Locate the cell with the specified text and output its (x, y) center coordinate. 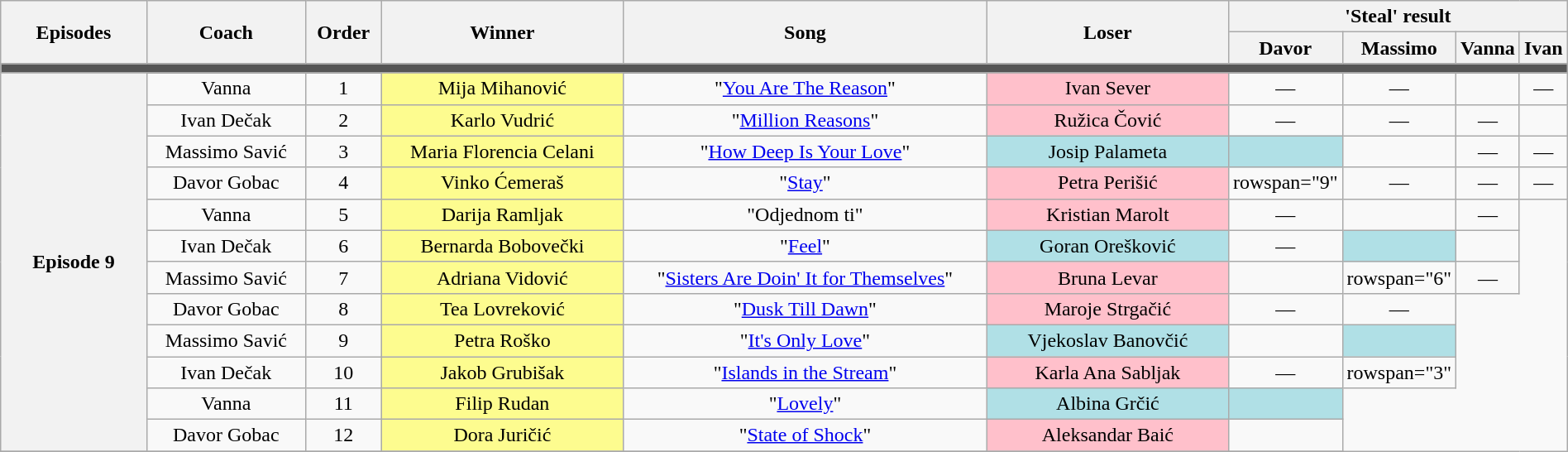
"Feel" (806, 246)
"Dusk Till Dawn" (806, 309)
Karla Ana Sabljak (1107, 372)
Winner (502, 32)
Albina Grčić (1107, 404)
1 (343, 89)
Dora Juričić (502, 435)
Loser (1107, 32)
Jakob Grubišak (502, 372)
4 (343, 183)
Adriana Vidović (502, 277)
"How Deep Is Your Love" (806, 151)
"You Are The Reason" (806, 89)
Massimo (1399, 48)
9 (343, 340)
"It's Only Love" (806, 340)
'Steal' result (1398, 17)
7 (343, 277)
Vinko Ćemeraš (502, 183)
"Islands in the Stream" (806, 372)
8 (343, 309)
5 (343, 214)
Petra Roško (502, 340)
Episodes (74, 32)
rowspan="3" (1399, 372)
Episode 9 (74, 262)
Bernarda Bobovečki (502, 246)
3 (343, 151)
12 (343, 435)
Goran Orešković (1107, 246)
Order (343, 32)
11 (343, 404)
Maria Florencia Celani (502, 151)
Ivan (1543, 48)
Kristian Marolt (1107, 214)
Ružica Čović (1107, 120)
Coach (226, 32)
"State of Shock" (806, 435)
Darija Ramljak (502, 214)
10 (343, 372)
2 (343, 120)
Karlo Vudrić (502, 120)
rowspan="9" (1285, 183)
Davor (1285, 48)
6 (343, 246)
Mija Mihanović (502, 89)
Vjekoslav Banovčić (1107, 340)
"Lovely" (806, 404)
"Million Reasons" (806, 120)
Josip Palameta (1107, 151)
Petra Perišić (1107, 183)
"Odjednom ti" (806, 214)
"Sisters Are Doin' It for Themselves" (806, 277)
Song (806, 32)
Filip Rudan (502, 404)
Maroje Strgačić (1107, 309)
Bruna Levar (1107, 277)
Aleksandar Baić (1107, 435)
Ivan Sever (1107, 89)
"Stay" (806, 183)
Tea Lovreković (502, 309)
rowspan="6" (1399, 277)
